Provide the (x, y) coordinate of the cell's center where the given text is located.  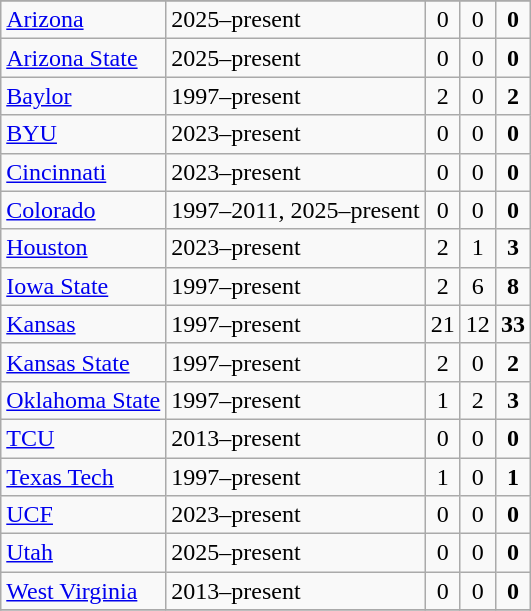
8 (512, 286)
Iowa State (84, 286)
West Virginia (84, 591)
33 (512, 324)
1997–2011, 2025–present (296, 210)
BYU (84, 134)
Arizona (84, 20)
6 (478, 286)
21 (442, 324)
Texas Tech (84, 477)
Oklahoma State (84, 400)
Colorado (84, 210)
Arizona State (84, 58)
Cincinnati (84, 172)
Kansas State (84, 362)
Houston (84, 248)
Kansas (84, 324)
TCU (84, 438)
Utah (84, 553)
UCF (84, 515)
12 (478, 324)
Baylor (84, 96)
